Capture the cell that displays the provided text and extract its (x, y) central coordinate. 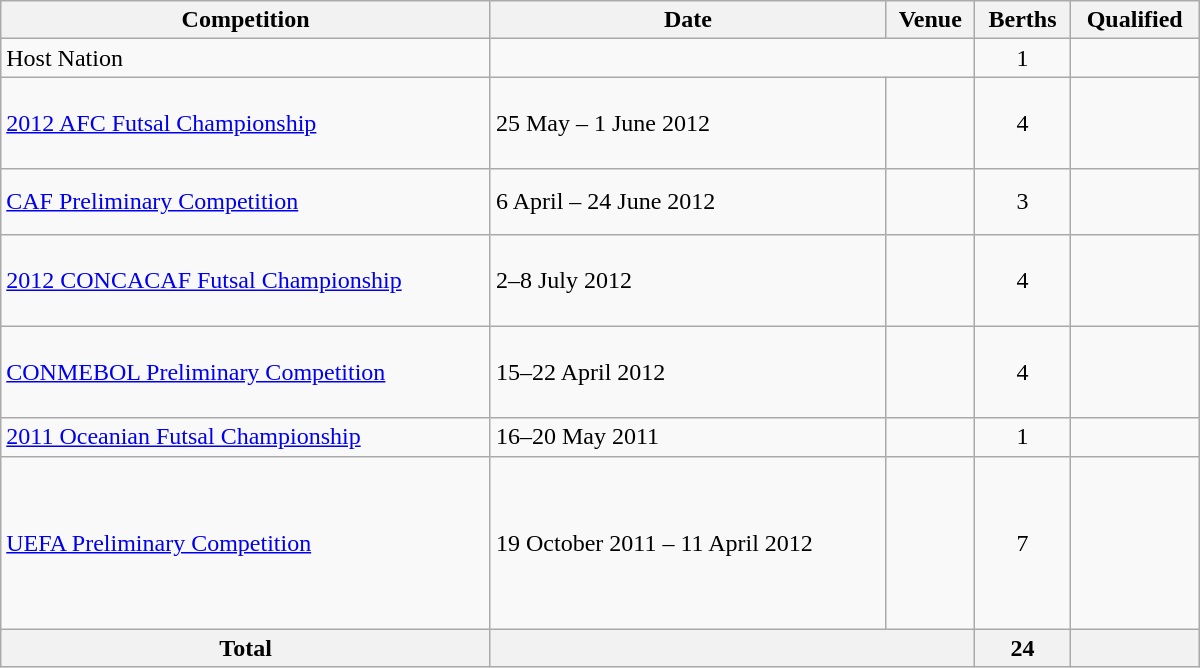
25 May – 1 June 2012 (688, 123)
Host Nation (246, 58)
2012 CONCACAF Futsal Championship (246, 280)
2011 Oceanian Futsal Championship (246, 437)
7 (1022, 542)
19 October 2011 – 11 April 2012 (688, 542)
CONMEBOL Preliminary Competition (246, 372)
CAF Preliminary Competition (246, 202)
Qualified (1134, 20)
2012 AFC Futsal Championship (246, 123)
Berths (1022, 20)
15–22 April 2012 (688, 372)
16–20 May 2011 (688, 437)
UEFA Preliminary Competition (246, 542)
6 April – 24 June 2012 (688, 202)
Venue (930, 20)
Date (688, 20)
Competition (246, 20)
Total (246, 648)
2–8 July 2012 (688, 280)
24 (1022, 648)
3 (1022, 202)
